Provide the [x, y] coordinate of the cell's center where the given text is located.  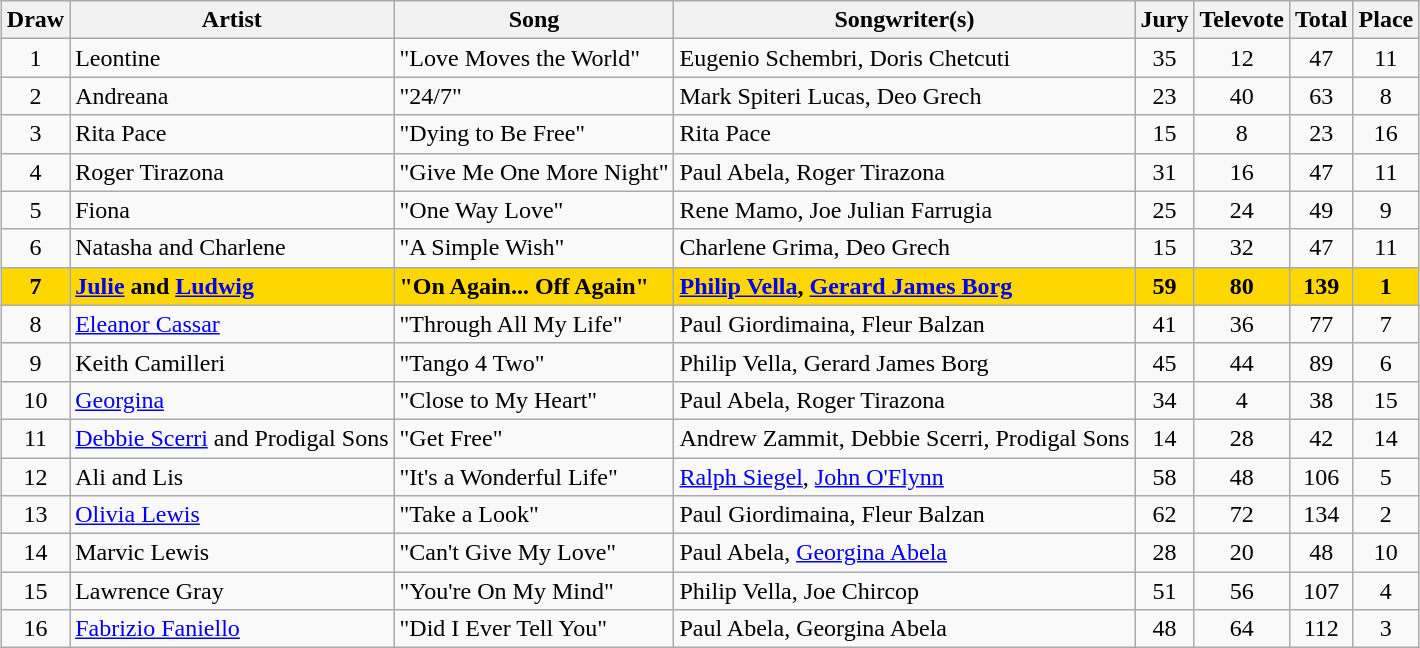
24 [1242, 210]
"Get Free" [534, 438]
Debbie Scerri and Prodigal Sons [232, 438]
44 [1242, 362]
139 [1321, 286]
Ralph Siegel, John O'Flynn [904, 477]
Natasha and Charlene [232, 248]
Eleanor Cassar [232, 324]
Jury [1164, 20]
35 [1164, 58]
"On Again... Off Again" [534, 286]
41 [1164, 324]
Televote [1242, 20]
"Did I Ever Tell You" [534, 629]
40 [1242, 96]
34 [1164, 400]
"One Way Love" [534, 210]
Eugenio Schembri, Doris Chetcuti [904, 58]
"Take a Look" [534, 515]
38 [1321, 400]
"Give Me One More Night" [534, 172]
Artist [232, 20]
Songwriter(s) [904, 20]
62 [1164, 515]
Leontine [232, 58]
Charlene Grima, Deo Grech [904, 248]
"Close to My Heart" [534, 400]
63 [1321, 96]
Philip Vella, Joe Chircop [904, 591]
Fiona [232, 210]
Marvic Lewis [232, 553]
134 [1321, 515]
72 [1242, 515]
45 [1164, 362]
Andrew Zammit, Debbie Scerri, Prodigal Sons [904, 438]
Total [1321, 20]
59 [1164, 286]
42 [1321, 438]
"Dying to Be Free" [534, 134]
"Through All My Life" [534, 324]
Lawrence Gray [232, 591]
Julie and Ludwig [232, 286]
77 [1321, 324]
51 [1164, 591]
31 [1164, 172]
"Love Moves the World" [534, 58]
36 [1242, 324]
Mark Spiteri Lucas, Deo Grech [904, 96]
32 [1242, 248]
Olivia Lewis [232, 515]
49 [1321, 210]
Andreana [232, 96]
25 [1164, 210]
Roger Tirazona [232, 172]
106 [1321, 477]
Fabrizio Faniello [232, 629]
58 [1164, 477]
112 [1321, 629]
"A Simple Wish" [534, 248]
56 [1242, 591]
Georgina [232, 400]
Keith Camilleri [232, 362]
"24/7" [534, 96]
13 [35, 515]
64 [1242, 629]
"It's a Wonderful Life" [534, 477]
Song [534, 20]
107 [1321, 591]
Ali and Lis [232, 477]
"Can't Give My Love" [534, 553]
89 [1321, 362]
Place [1386, 20]
Draw [35, 20]
Rene Mamo, Joe Julian Farrugia [904, 210]
80 [1242, 286]
"You're On My Mind" [534, 591]
20 [1242, 553]
"Tango 4 Two" [534, 362]
